Capture the cell that displays the provided text and extract its (X, Y) central coordinate. 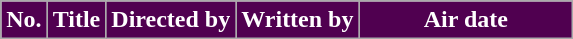
Written by (298, 20)
No. (24, 20)
Title (76, 20)
Air date (466, 20)
Directed by (171, 20)
